Capture the cell that displays the provided text and extract its (X, Y) central coordinate. 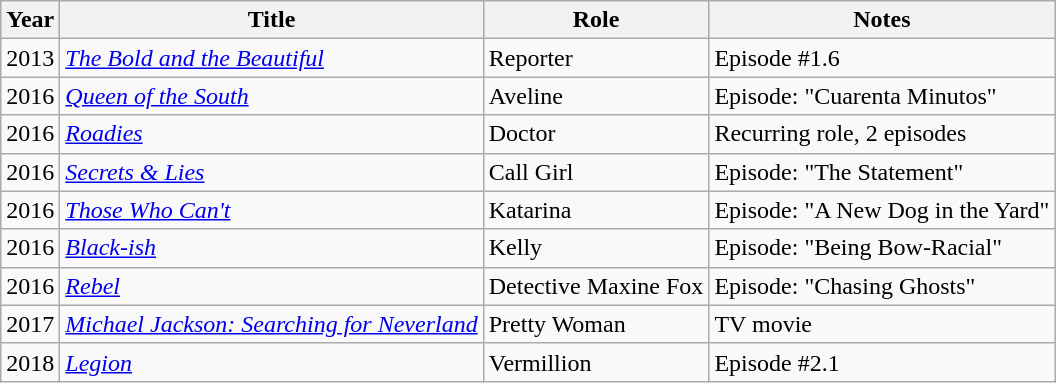
Episode: "Being Bow-Racial" (882, 248)
Queen of the South (272, 96)
TV movie (882, 324)
Episode: "Chasing Ghosts" (882, 286)
Legion (272, 362)
Katarina (596, 210)
Kelly (596, 248)
Reporter (596, 58)
Aveline (596, 96)
Vermillion (596, 362)
Recurring role, 2 episodes (882, 134)
2013 (30, 58)
Episode: "The Statement" (882, 172)
Notes (882, 20)
2018 (30, 362)
Call Girl (596, 172)
Year (30, 20)
Rebel (272, 286)
Black-ish (272, 248)
Pretty Woman (596, 324)
Secrets & Lies (272, 172)
Detective Maxine Fox (596, 286)
Doctor (596, 134)
Title (272, 20)
Episode #2.1 (882, 362)
Episode #1.6 (882, 58)
Michael Jackson: Searching for Neverland (272, 324)
Role (596, 20)
The Bold and the Beautiful (272, 58)
Those Who Can't (272, 210)
Roadies (272, 134)
2017 (30, 324)
Episode: "A New Dog in the Yard" (882, 210)
Episode: "Cuarenta Minutos" (882, 96)
